Pinpoint the cell where the given text exists, returning its (X, Y) midpoint coordinate. 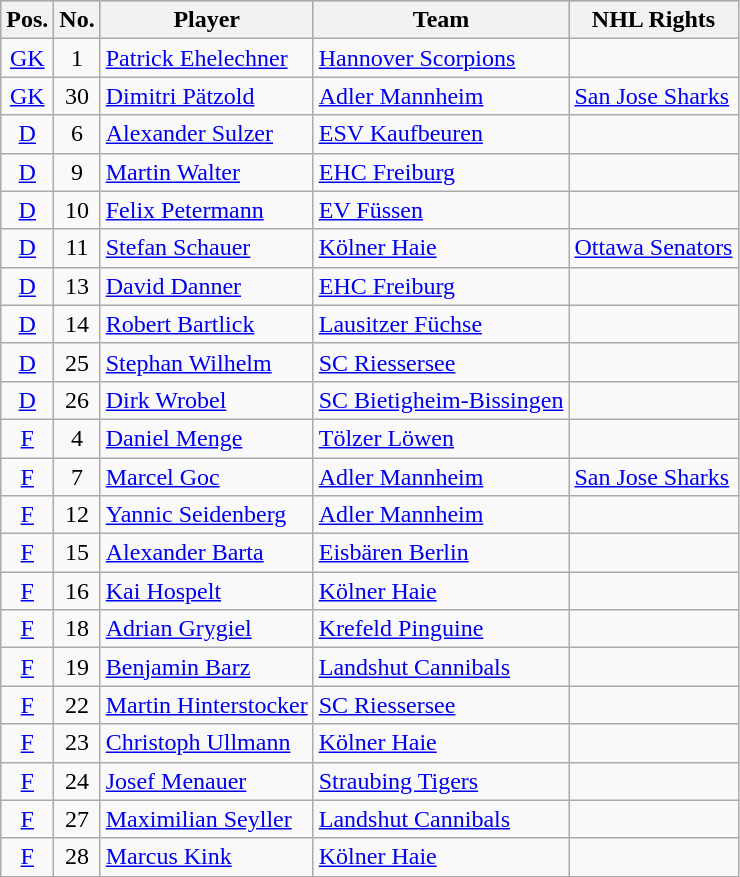
Hannover Scorpions (441, 58)
Marcel Goc (206, 477)
Christoph Ullmann (206, 743)
23 (77, 743)
22 (77, 705)
SC Bietigheim-Bissingen (441, 400)
Pos. (28, 20)
Player (206, 20)
Daniel Menge (206, 438)
10 (77, 210)
Martin Hinterstocker (206, 705)
ESV Kaufbeuren (441, 134)
13 (77, 286)
1 (77, 58)
Stephan Wilhelm (206, 362)
25 (77, 362)
16 (77, 591)
Josef Menauer (206, 781)
Alexander Sulzer (206, 134)
Maximilian Seyller (206, 819)
18 (77, 629)
Stefan Schauer (206, 248)
11 (77, 248)
Tölzer Löwen (441, 438)
Benjamin Barz (206, 667)
EV Füssen (441, 210)
9 (77, 172)
Alexander Barta (206, 553)
Lausitzer Füchse (441, 324)
24 (77, 781)
Team (441, 20)
Adrian Grygiel (206, 629)
26 (77, 400)
Martin Walter (206, 172)
Yannic Seidenberg (206, 515)
NHL Rights (654, 20)
No. (77, 20)
27 (77, 819)
19 (77, 667)
12 (77, 515)
4 (77, 438)
Felix Petermann (206, 210)
6 (77, 134)
David Danner (206, 286)
Patrick Ehelechner (206, 58)
Dirk Wrobel (206, 400)
Dimitri Pätzold (206, 96)
Krefeld Pinguine (441, 629)
Robert Bartlick (206, 324)
Eisbären Berlin (441, 553)
7 (77, 477)
28 (77, 857)
Kai Hospelt (206, 591)
Marcus Kink (206, 857)
14 (77, 324)
Straubing Tigers (441, 781)
Ottawa Senators (654, 248)
30 (77, 96)
15 (77, 553)
